Detect which cell encompasses the target text, then output its (X, Y) center coordinate. 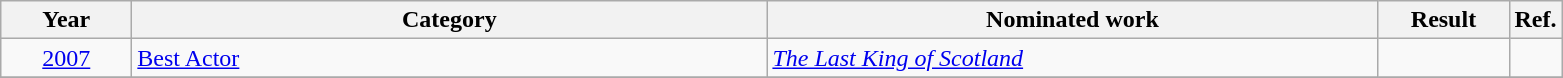
Best Actor (450, 58)
Year (66, 20)
Category (450, 20)
2007 (66, 58)
Result (1444, 20)
Ref. (1536, 20)
The Last King of Scotland (1072, 58)
Nominated work (1072, 20)
